Return the [X, Y] coordinate for the center point of the cell that contains the specified text.  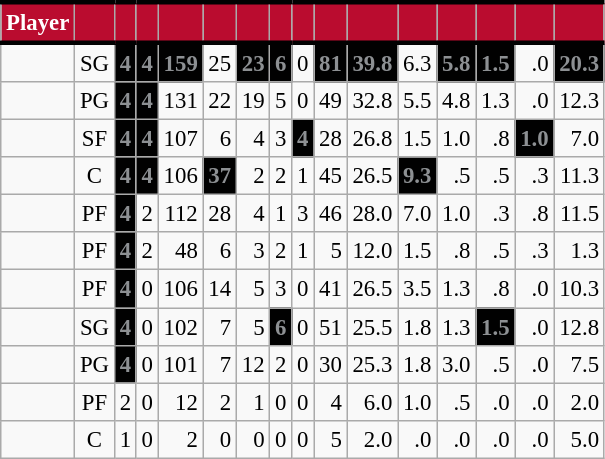
Player [38, 22]
11.3 [579, 176]
5.0 [579, 439]
32.8 [372, 101]
6.3 [418, 62]
39.8 [372, 62]
41 [330, 289]
25 [220, 62]
101 [180, 364]
7.5 [579, 364]
51 [330, 327]
12.3 [579, 101]
14 [220, 289]
102 [180, 327]
10.3 [579, 289]
23 [252, 62]
11.5 [579, 214]
5.5 [418, 101]
6.0 [372, 402]
12.8 [579, 327]
46 [330, 214]
25.3 [372, 364]
5.8 [456, 62]
49 [330, 101]
12.0 [372, 251]
48 [180, 251]
37 [220, 176]
SF [95, 139]
26.8 [372, 139]
112 [180, 214]
45 [330, 176]
159 [180, 62]
3.5 [418, 289]
107 [180, 139]
81 [330, 62]
25.5 [372, 327]
9.3 [418, 176]
4.8 [456, 101]
22 [220, 101]
131 [180, 101]
30 [330, 364]
19 [252, 101]
20.3 [579, 62]
28.0 [372, 214]
3.0 [456, 364]
